Search for the cell housing the specified text and yield its [X, Y] center coordinate. 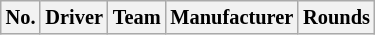
Team [137, 17]
No. [21, 17]
Driver [74, 17]
Rounds [336, 17]
Manufacturer [232, 17]
